Return the [x, y] coordinate for the center point of the cell that contains the specified text.  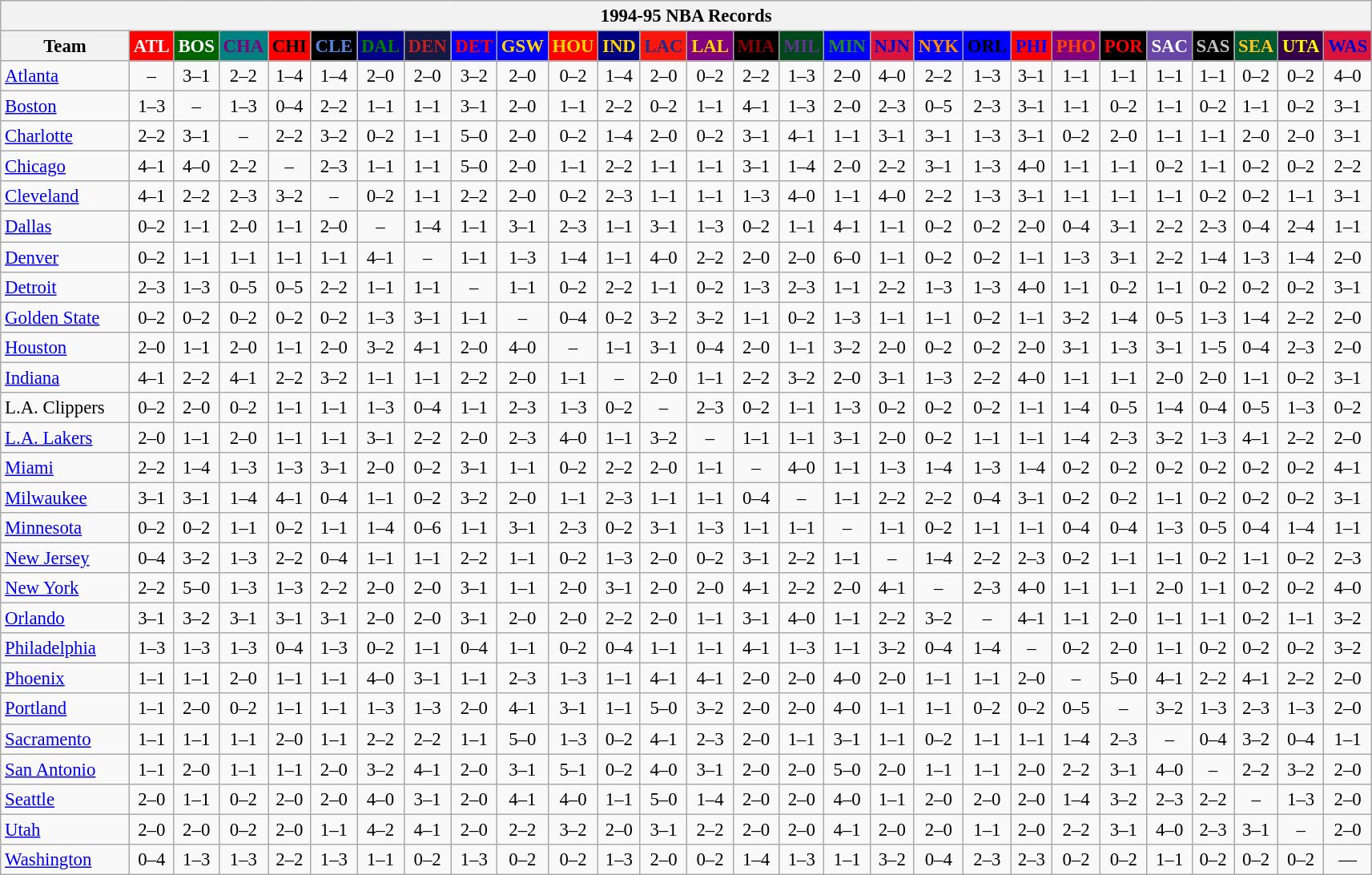
Utah [66, 829]
Boston [66, 107]
Houston [66, 347]
ATL [151, 46]
San Antonio [66, 769]
5–1 [573, 769]
POR [1123, 46]
Philadelphia [66, 648]
ORL [987, 46]
NJN [892, 46]
L.A. Clippers [66, 408]
Dallas [66, 227]
Cleveland [66, 196]
DAL [381, 46]
PHI [1032, 46]
PHO [1076, 46]
CLE [333, 46]
Indiana [66, 377]
New York [66, 588]
2–4 [1301, 227]
6–0 [847, 257]
WAS [1348, 46]
UTA [1301, 46]
Sacramento [66, 739]
0–6 [428, 528]
Miami [66, 468]
MIN [847, 46]
GSW [522, 46]
Team [66, 46]
LAL [710, 46]
Orlando [66, 619]
4–2 [381, 829]
Golden State [66, 317]
NYK [939, 46]
1–5 [1213, 347]
Denver [66, 257]
BOS [196, 46]
HOU [573, 46]
LAC [663, 46]
New Jersey [66, 558]
CHA [243, 46]
IND [619, 46]
Washington [66, 860]
SAS [1213, 46]
Chicago [66, 167]
L.A. Lakers [66, 437]
— [1348, 860]
SAC [1169, 46]
1994-95 NBA Records [686, 16]
SEA [1256, 46]
Milwaukee [66, 498]
CHI [289, 46]
Portland [66, 709]
MIL [802, 46]
Detroit [66, 287]
Charlotte [66, 136]
Minnesota [66, 528]
DEN [428, 46]
Seattle [66, 799]
Phoenix [66, 679]
Atlanta [66, 76]
MIA [756, 46]
DET [474, 46]
